Capture the cell that displays the provided text and extract its (X, Y) central coordinate. 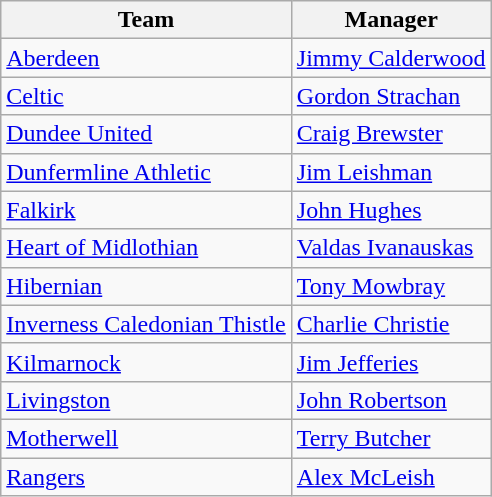
Tony Mowbray (391, 286)
Aberdeen (146, 58)
Jim Jefferies (391, 362)
Rangers (146, 477)
Craig Brewster (391, 134)
Charlie Christie (391, 324)
Valdas Ivanauskas (391, 248)
Livingston (146, 400)
Gordon Strachan (391, 96)
John Hughes (391, 210)
Dunfermline Athletic (146, 172)
Jim Leishman (391, 172)
Alex McLeish (391, 477)
Hibernian (146, 286)
John Robertson (391, 400)
Falkirk (146, 210)
Heart of Midlothian (146, 248)
Inverness Caledonian Thistle (146, 324)
Manager (391, 20)
Dundee United (146, 134)
Terry Butcher (391, 438)
Jimmy Calderwood (391, 58)
Team (146, 20)
Motherwell (146, 438)
Celtic (146, 96)
Kilmarnock (146, 362)
